Scan for the cell matching the given text and deliver its [X, Y] coordinate at center. 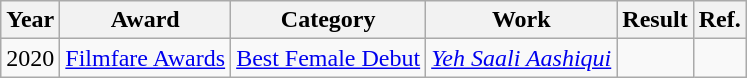
Year [30, 20]
Yeh Saali Aashiqui [522, 58]
Ref. [720, 20]
Filmfare Awards [146, 58]
Result [655, 20]
2020 [30, 58]
Award [146, 20]
Category [328, 20]
Best Female Debut [328, 58]
Work [522, 20]
